Determine the (x, y) coordinate at the center of the cell enclosing the given text.  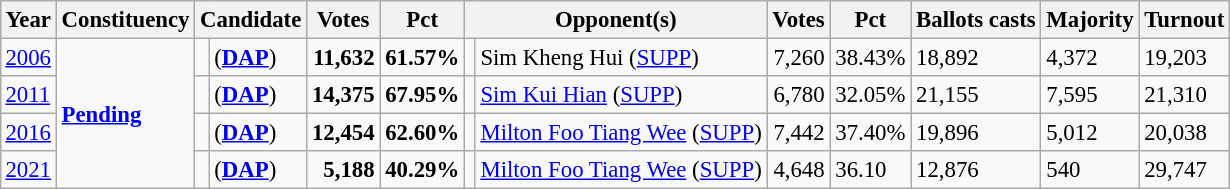
Turnout (1184, 20)
Pending (125, 113)
29,747 (1184, 170)
4,372 (1090, 57)
20,038 (1184, 133)
2021 (28, 170)
18,892 (976, 57)
Candidate (251, 20)
2006 (28, 57)
Sim Kui Hian (SUPP) (621, 95)
Opponent(s) (616, 20)
7,595 (1090, 95)
2016 (28, 133)
40.29% (422, 170)
62.60% (422, 133)
11,632 (344, 57)
36.10 (870, 170)
38.43% (870, 57)
Constituency (125, 20)
Year (28, 20)
4,648 (798, 170)
5,188 (344, 170)
67.95% (422, 95)
37.40% (870, 133)
540 (1090, 170)
19,203 (1184, 57)
12,876 (976, 170)
21,310 (1184, 95)
6,780 (798, 95)
2011 (28, 95)
7,442 (798, 133)
Ballots casts (976, 20)
21,155 (976, 95)
32.05% (870, 95)
Sim Kheng Hui (SUPP) (621, 57)
12,454 (344, 133)
61.57% (422, 57)
14,375 (344, 95)
7,260 (798, 57)
19,896 (976, 133)
5,012 (1090, 133)
Majority (1090, 20)
